Return the [x, y] coordinate for the center point of the cell that contains the specified text.  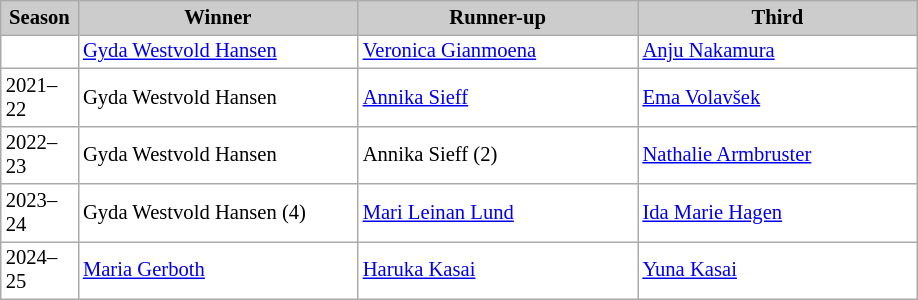
Veronica Gianmoena [498, 51]
Annika Sieff [498, 97]
Ida Marie Hagen [778, 213]
2021–22 [40, 97]
Winner [218, 17]
Gyda Westvold Hansen (4) [218, 213]
2024–25 [40, 270]
Yuna Kasai [778, 270]
Nathalie Armbruster [778, 155]
2023–24 [40, 213]
Season [40, 17]
Mari Leinan Lund [498, 213]
Maria Gerboth [218, 270]
Haruka Kasai [498, 270]
Annika Sieff (2) [498, 155]
Runner-up [498, 17]
2022–23 [40, 155]
Ema Volavšek [778, 97]
Anju Nakamura [778, 51]
Third [778, 17]
